Determine the [X, Y] coordinate at the center of the cell enclosing the given text.  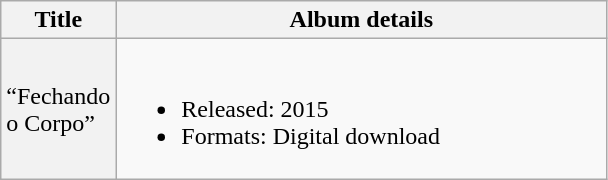
Released: 2015Formats: Digital download [362, 109]
“Fechando o Corpo” [58, 109]
Album details [362, 20]
Title [58, 20]
